Identify which cell holds the provided text, then report its (X, Y) central coordinate. 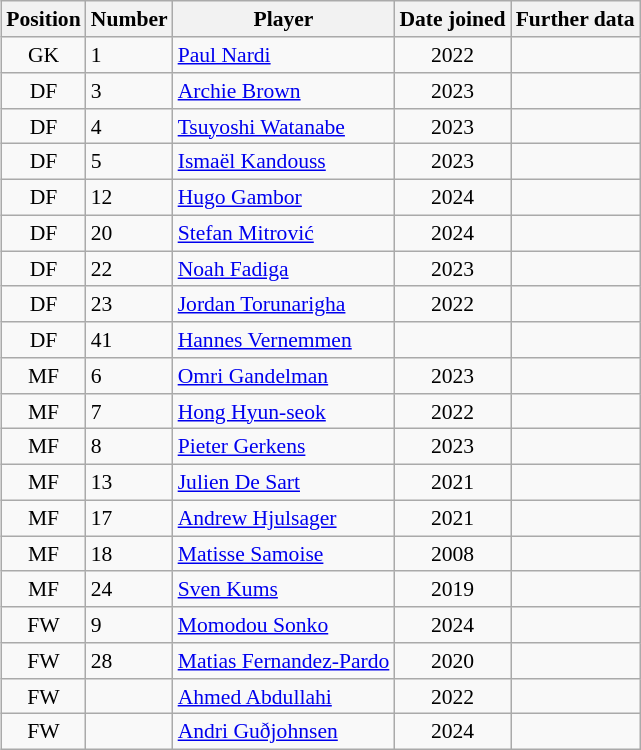
18 (130, 554)
Ahmed Abdullahi (284, 696)
Andri Guðjohnsen (284, 732)
Matias Fernandez-Pardo (284, 661)
Julien De Sart (284, 482)
8 (130, 447)
Pieter Gerkens (284, 447)
7 (130, 411)
Sven Kums (284, 589)
24 (130, 589)
GK (43, 55)
Omri Gandelman (284, 376)
Hong Hyun-seok (284, 411)
22 (130, 269)
Ismaël Kandouss (284, 162)
9 (130, 625)
Date joined (452, 19)
41 (130, 340)
28 (130, 661)
Noah Fadiga (284, 269)
Hannes Vernemmen (284, 340)
13 (130, 482)
Paul Nardi (284, 55)
Matisse Samoise (284, 554)
Momodou Sonko (284, 625)
4 (130, 126)
2020 (452, 661)
2008 (452, 554)
17 (130, 518)
Archie Brown (284, 91)
5 (130, 162)
1 (130, 55)
2019 (452, 589)
Further data (576, 19)
Stefan Mitrović (284, 233)
23 (130, 304)
12 (130, 197)
20 (130, 233)
Hugo Gambor (284, 197)
Position (43, 19)
Tsuyoshi Watanabe (284, 126)
Andrew Hjulsager (284, 518)
Player (284, 19)
6 (130, 376)
Jordan Torunarigha (284, 304)
Number (130, 19)
3 (130, 91)
